Scan for the cell matching the given text and deliver its [x, y] coordinate at center. 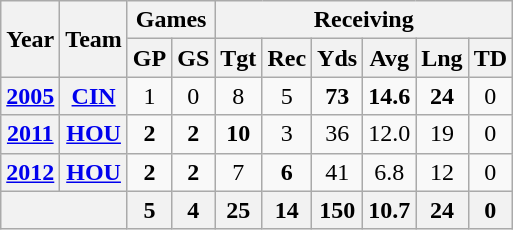
Year [30, 39]
2005 [30, 96]
12 [442, 172]
Avg [390, 58]
19 [442, 134]
12.0 [390, 134]
6 [287, 172]
Rec [287, 58]
14.6 [390, 96]
3 [287, 134]
41 [338, 172]
Yds [338, 58]
Lng [442, 58]
Team [94, 39]
2011 [30, 134]
Tgt [238, 58]
Receiving [364, 20]
Games [170, 20]
1 [149, 96]
8 [238, 96]
14 [287, 210]
10 [238, 134]
6.8 [390, 172]
150 [338, 210]
73 [338, 96]
2012 [30, 172]
GS [194, 58]
36 [338, 134]
GP [149, 58]
10.7 [390, 210]
CIN [94, 96]
TD [490, 58]
4 [194, 210]
25 [238, 210]
7 [238, 172]
